Capture the cell that displays the provided text and extract its (X, Y) central coordinate. 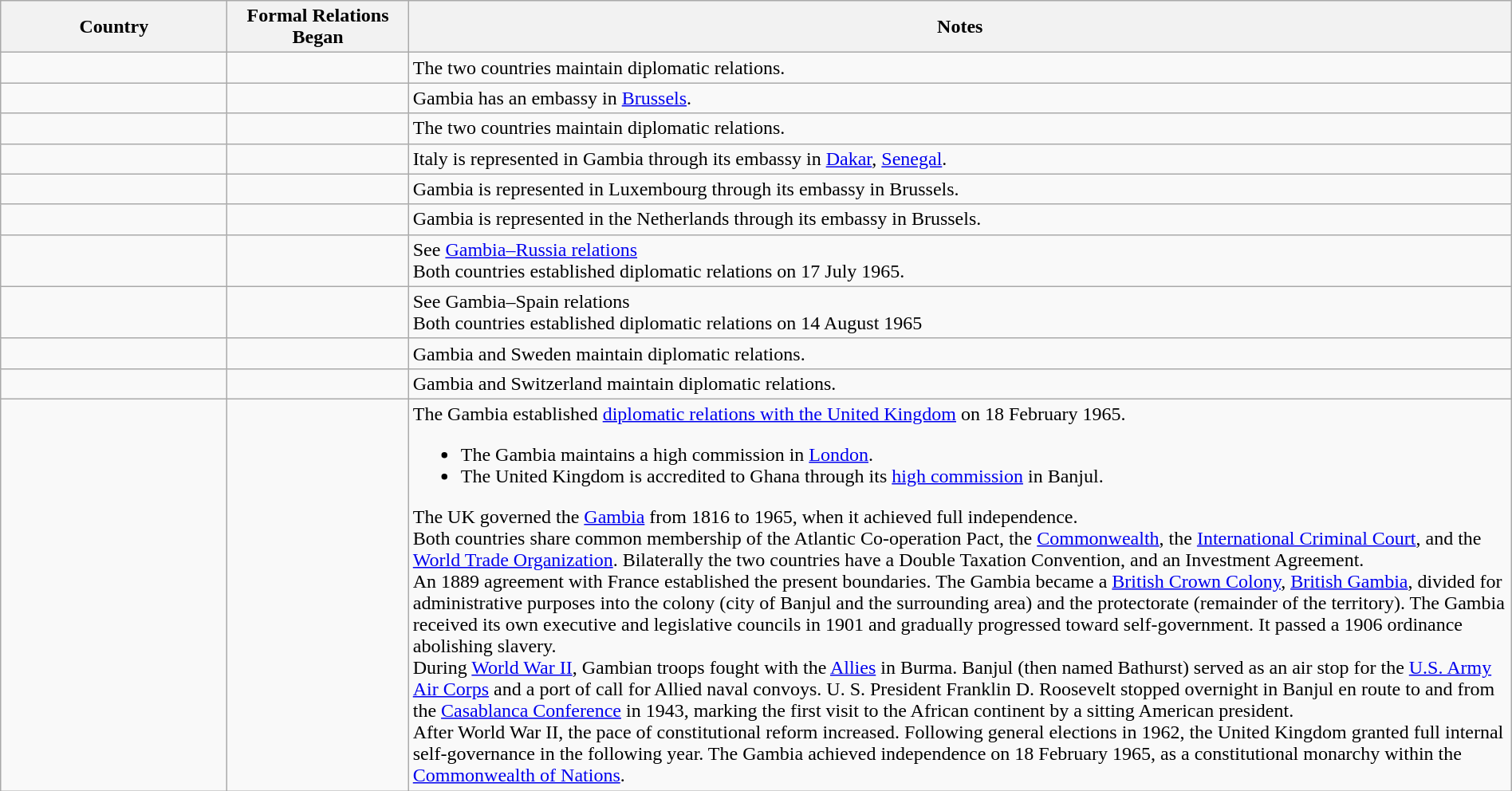
Gambia and Switzerland maintain diplomatic relations. (960, 384)
See Gambia–Spain relationsBoth countries established diplomatic relations on 14 August 1965 (960, 313)
Gambia and Sweden maintain diplomatic relations. (960, 353)
Formal Relations Began (317, 27)
Notes (960, 27)
Country (114, 27)
See Gambia–Russia relationsBoth countries established diplomatic relations on 17 July 1965. (960, 260)
Gambia is represented in the Netherlands through its embassy in Brussels. (960, 219)
Italy is represented in Gambia through its embassy in Dakar, Senegal. (960, 159)
Gambia is represented in Luxembourg through its embassy in Brussels. (960, 189)
Gambia has an embassy in Brussels. (960, 98)
